Capture the cell that displays the provided text and extract its (x, y) central coordinate. 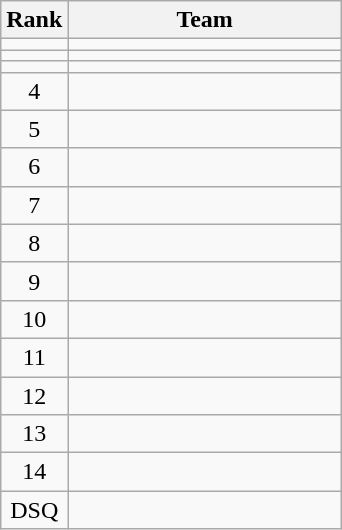
Rank (34, 20)
9 (34, 281)
13 (34, 434)
Team (205, 20)
7 (34, 205)
5 (34, 129)
6 (34, 167)
8 (34, 243)
DSQ (34, 510)
12 (34, 395)
4 (34, 91)
10 (34, 319)
14 (34, 472)
11 (34, 357)
